Scan for the cell matching the given text and deliver its (X, Y) coordinate at center. 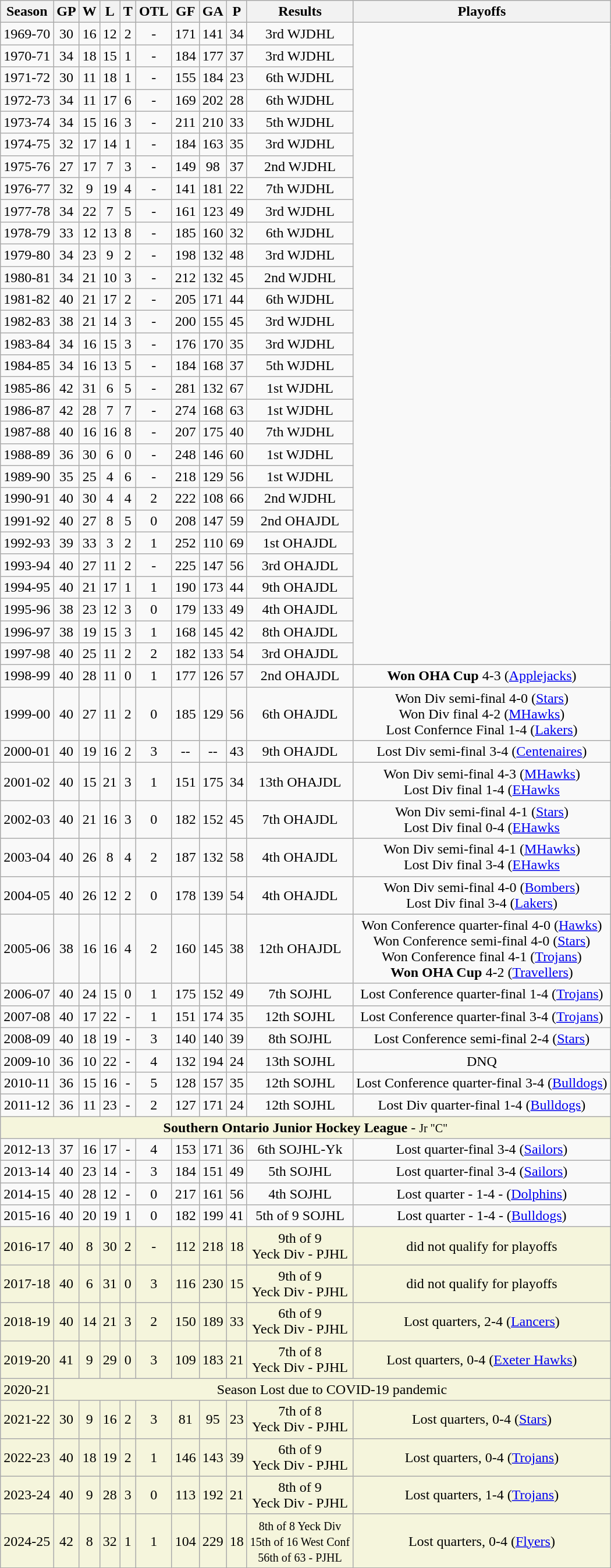
149 (185, 166)
67 (236, 388)
Lost quarter - 1-4 - (Dolphins) (482, 1194)
Lost quarters, 0-4 (Stars) (482, 1420)
Lost quarter - 1-4 - (Bulldogs) (482, 1216)
2011-12 (27, 1105)
109 (185, 1359)
211 (185, 122)
2013-14 (27, 1172)
1993-94 (27, 565)
200 (185, 322)
2000-01 (27, 752)
108 (213, 499)
150 (185, 1322)
59 (236, 521)
127 (185, 1105)
110 (213, 543)
5th SOJHL (300, 1172)
181 (213, 189)
143 (213, 1457)
81 (185, 1420)
1998-99 (27, 676)
Southern Ontario Junior Hockey League - Jr "C" (305, 1127)
1983-84 (27, 344)
8th of 9Yeck Div - PJHL (300, 1495)
12th OHAJDL (300, 948)
Lost quarters, 2-4 (Lancers) (482, 1322)
Lost Conference quarter-final 3-4 (Trojans) (482, 1016)
43 (236, 752)
Lost quarters, 0-4 (Flyers) (482, 1541)
217 (185, 1194)
222 (185, 499)
6th OHAJDL (300, 714)
169 (185, 100)
20 (90, 1216)
2009-10 (27, 1061)
2012-13 (27, 1150)
2014-15 (27, 1194)
1972-73 (27, 100)
192 (213, 1495)
2006-07 (27, 994)
2010-11 (27, 1083)
Lost Conference quarter-final 1-4 (Trojans) (482, 994)
153 (185, 1150)
1987-88 (27, 432)
1996-97 (27, 631)
95 (213, 1420)
7th SOJHL (300, 994)
126 (213, 676)
202 (213, 100)
2005-06 (27, 948)
1989-90 (27, 477)
1988-89 (27, 454)
2008-09 (27, 1039)
P (236, 12)
Lost Conference quarter-final 3-4 (Bulldogs) (482, 1083)
1975-76 (27, 166)
1976-77 (27, 189)
63 (236, 410)
176 (185, 344)
2021-22 (27, 1420)
2017-18 (27, 1283)
2007-08 (27, 1016)
128 (185, 1083)
1st OHAJDL (300, 543)
212 (185, 278)
7th OHAJDL (300, 819)
2020-21 (27, 1389)
2022-23 (27, 1457)
DNQ (482, 1061)
Won Conference quarter-final 4-0 (Hawks)Won Conference semi-final 4-0 (Stars)Won Conference final 4-1 (Trojans)Won OHA Cup 4-2 (Travellers) (482, 948)
2002-03 (27, 819)
1969-70 (27, 34)
1994-95 (27, 587)
OTL (154, 12)
170 (213, 344)
187 (185, 858)
173 (213, 587)
1974-75 (27, 144)
1978-79 (27, 233)
1981-82 (27, 300)
Won Div semi-final 4-0 (Stars) Won Div final 4-2 (MHawks)Lost Confernce Final 1-4 (Lakers) (482, 714)
GP (66, 12)
190 (185, 587)
229 (213, 1541)
Lost quarters, 1-4 (Trojans) (482, 1495)
13th OHAJDL (300, 782)
Lost Conference semi-final 2-4 (Stars) (482, 1039)
179 (185, 609)
1984-85 (27, 366)
123 (213, 211)
Results (300, 12)
116 (185, 1283)
Lost Div quarter-final 1-4 (Bulldogs) (482, 1105)
1997-98 (27, 654)
1980-81 (27, 278)
29 (109, 1359)
178 (185, 895)
1990-91 (27, 499)
230 (213, 1283)
2004-05 (27, 895)
W (90, 12)
208 (185, 521)
1999-00 (27, 714)
L (109, 12)
210 (213, 122)
1992-93 (27, 543)
1977-78 (27, 211)
Won OHA Cup 4-3 (Applejacks) (482, 676)
225 (185, 565)
198 (185, 255)
104 (185, 1541)
113 (185, 1495)
60 (236, 454)
274 (185, 410)
2016-17 (27, 1246)
T (128, 12)
252 (185, 543)
Won Div semi-final 4-1 (Stars)Lost Div final 0-4 (EHawks (482, 819)
69 (236, 543)
1973-74 (27, 122)
66 (236, 499)
2018-19 (27, 1322)
57 (236, 676)
8th OHAJDL (300, 631)
1971-72 (27, 78)
98 (213, 166)
112 (185, 1246)
2001-02 (27, 782)
2023-24 (27, 1495)
1982-83 (27, 322)
248 (185, 454)
5th of 9 SOJHL (300, 1216)
281 (185, 388)
2019-20 (27, 1359)
4th SOJHL (300, 1194)
194 (213, 1061)
Lost Div semi-final 3-4 (Centenaires) (482, 752)
2024-25 (27, 1541)
Season (27, 12)
183 (213, 1359)
1985-86 (27, 388)
157 (213, 1083)
1991-92 (27, 521)
1986-87 (27, 410)
1979-80 (27, 255)
8th of 8 Yeck Div15th of 16 West Conf 56th of 63 - PJHL (300, 1541)
GA (213, 12)
139 (213, 895)
13th SOJHL (300, 1061)
1995-96 (27, 609)
58 (236, 858)
Lost quarters, 0-4 (Exeter Hawks) (482, 1359)
Won Div semi-final 4-0 (Bombers)Lost Div final 3-4 (Lakers) (482, 895)
8th SOJHL (300, 1039)
2003-04 (27, 858)
189 (213, 1322)
163 (213, 144)
Lost quarters, 0-4 (Trojans) (482, 1457)
2015-16 (27, 1216)
6th SOJHL-Yk (300, 1150)
Won Div semi-final 4-3 (MHawks)Lost Div final 1-4 (EHawks (482, 782)
Season Lost due to COVID-19 pandemic (332, 1389)
1970-71 (27, 56)
207 (185, 432)
48 (236, 255)
Playoffs (482, 12)
GF (185, 12)
199 (213, 1216)
205 (185, 300)
174 (213, 1016)
Won Div semi-final 4-1 (MHawks)Lost Div final 3-4 (EHawks (482, 858)
